For the text-containing cell, return its midpoint in [X, Y] coordinate format. 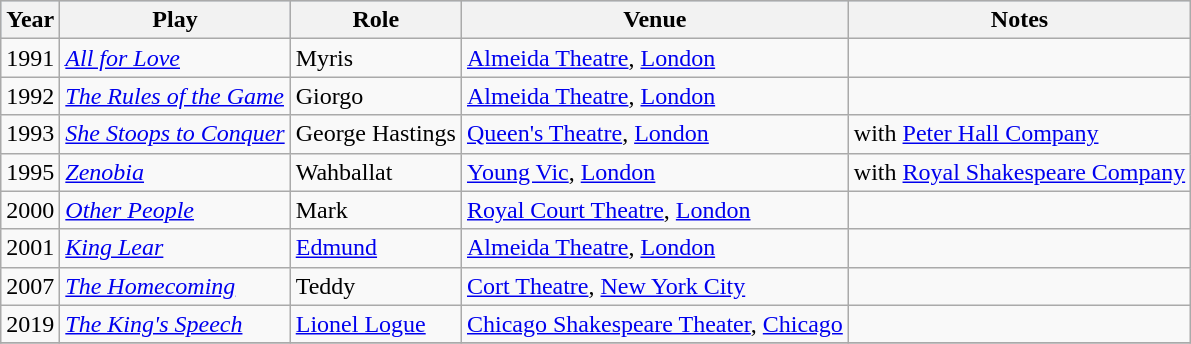
She Stoops to Conquer [175, 134]
Teddy [376, 286]
King Lear [175, 248]
Lionel Logue [376, 324]
Mark [376, 210]
Chicago Shakespeare Theater, Chicago [654, 324]
1992 [30, 96]
Venue [654, 20]
Queen's Theatre, London [654, 134]
Year [30, 20]
1995 [30, 172]
2000 [30, 210]
Notes [1019, 20]
Edmund [376, 248]
Wahballat [376, 172]
The King's Speech [175, 324]
Play [175, 20]
1991 [30, 58]
2001 [30, 248]
1993 [30, 134]
Cort Theatre, New York City [654, 286]
Giorgo [376, 96]
Young Vic, London [654, 172]
Myris [376, 58]
Role [376, 20]
The Rules of the Game [175, 96]
with Peter Hall Company [1019, 134]
Royal Court Theatre, London [654, 210]
George Hastings [376, 134]
2019 [30, 324]
2007 [30, 286]
Other People [175, 210]
All for Love [175, 58]
The Homecoming [175, 286]
with Royal Shakespeare Company [1019, 172]
Zenobia [175, 172]
